Determine the (X, Y) coordinate at the center of the cell enclosing the given text.  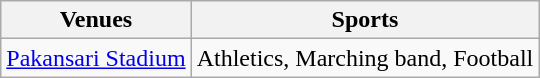
Pakansari Stadium (96, 58)
Athletics, Marching band, Football (365, 58)
Sports (365, 20)
Venues (96, 20)
